For the text-containing cell, return its midpoint in [X, Y] coordinate format. 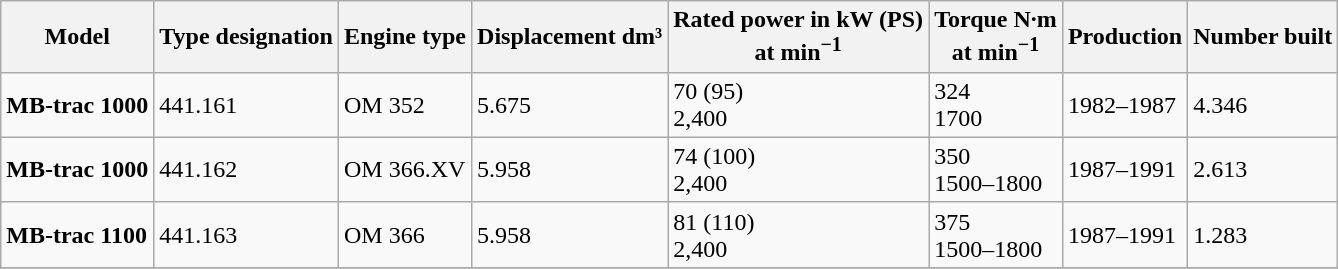
3751500–1800 [996, 234]
OM 366.XV [404, 170]
Model [78, 37]
Torque N·mat min−1 [996, 37]
3501500–1800 [996, 170]
OM 352 [404, 104]
3241700 [996, 104]
1982–1987 [1124, 104]
OM 366 [404, 234]
1.283 [1263, 234]
Displacement dm³ [570, 37]
81 (110)2,400 [798, 234]
74 (100)2,400 [798, 170]
441.161 [246, 104]
5.675 [570, 104]
Production [1124, 37]
441.163 [246, 234]
Engine type [404, 37]
70 (95)2,400 [798, 104]
Number built [1263, 37]
2.613 [1263, 170]
441.162 [246, 170]
MB-trac 1100 [78, 234]
Rated power in kW (PS)at min−1 [798, 37]
4.346 [1263, 104]
Type designation [246, 37]
